Return [X, Y] of the center of cell containing provided text 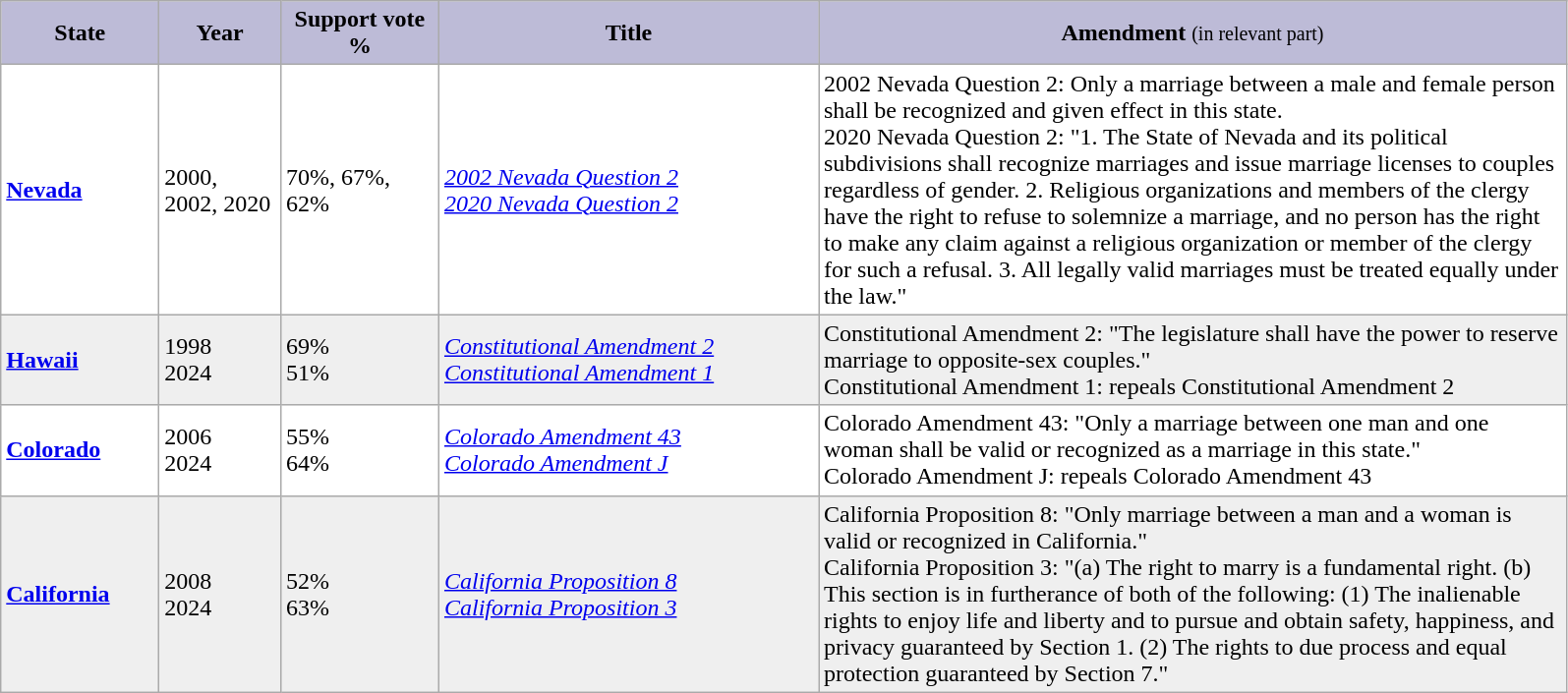
Colorado [81, 450]
55%64% [360, 450]
70%, 67%,62% [360, 190]
Constitutional Amendment 2Constitutional Amendment 1 [628, 360]
2002 Nevada Question 22020 Nevada Question 2 [628, 190]
20082024 [220, 594]
California Proposition 8California Proposition 3 [628, 594]
California [81, 594]
20062024 [220, 450]
Colorado Amendment 43Colorado Amendment J [628, 450]
Amendment (in relevant part) [1191, 33]
Support vote % [360, 33]
State [81, 33]
Hawaii [81, 360]
Title [628, 33]
Nevada [81, 190]
19982024 [220, 360]
Year [220, 33]
69%51% [360, 360]
52%63% [360, 594]
2000, 2002, 2020 [220, 190]
